Scan for the cell matching the given text and deliver its [x, y] coordinate at center. 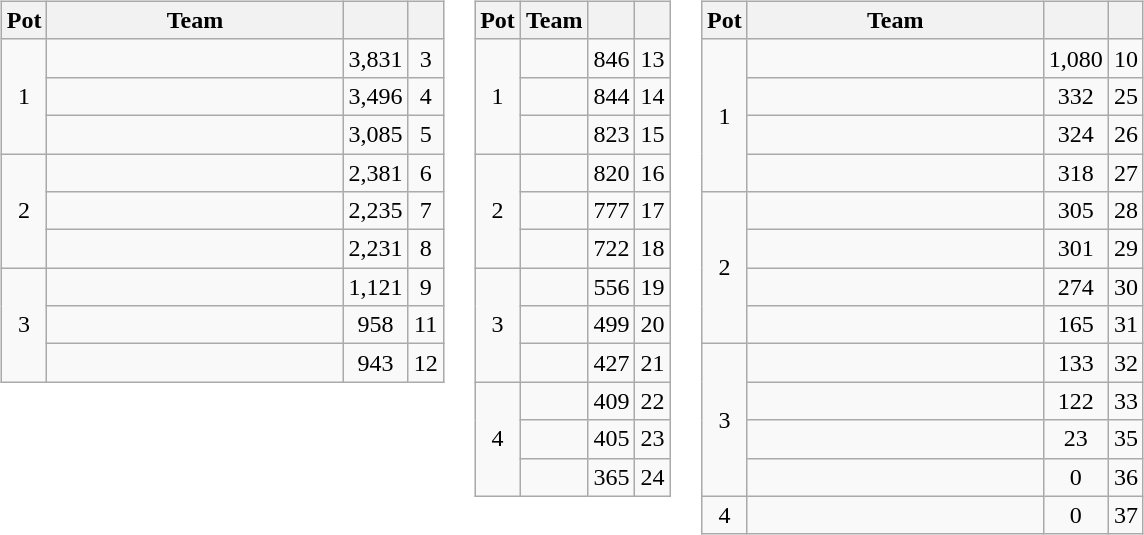
28 [1126, 211]
2,231 [376, 249]
22 [652, 401]
823 [612, 134]
18 [652, 249]
37 [1126, 515]
6 [426, 173]
332 [1076, 96]
318 [1076, 173]
20 [652, 325]
958 [376, 325]
13 [652, 58]
7 [426, 211]
3,496 [376, 96]
1,121 [376, 287]
499 [612, 325]
19 [652, 287]
16 [652, 173]
305 [1076, 211]
165 [1076, 325]
556 [612, 287]
33 [1126, 401]
777 [612, 211]
846 [612, 58]
122 [1076, 401]
5 [426, 134]
14 [652, 96]
17 [652, 211]
365 [612, 477]
844 [612, 96]
301 [1076, 249]
10 [1126, 58]
405 [612, 439]
3,831 [376, 58]
8 [426, 249]
25 [1126, 96]
274 [1076, 287]
15 [652, 134]
29 [1126, 249]
21 [652, 363]
31 [1126, 325]
427 [612, 363]
324 [1076, 134]
3,085 [376, 134]
133 [1076, 363]
722 [612, 249]
26 [1126, 134]
2,381 [376, 173]
27 [1126, 173]
32 [1126, 363]
30 [1126, 287]
1,080 [1076, 58]
820 [612, 173]
2,235 [376, 211]
9 [426, 287]
24 [652, 477]
409 [612, 401]
36 [1126, 477]
35 [1126, 439]
12 [426, 363]
943 [376, 363]
11 [426, 325]
